Search for the cell housing the specified text and yield its (x, y) center coordinate. 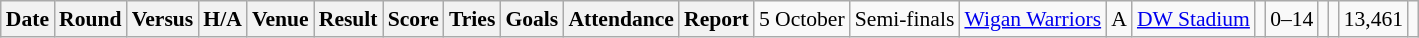
5 October (802, 19)
Tries (472, 19)
Venue (280, 19)
Report (716, 19)
Goals (532, 19)
Round (90, 19)
Attendance (621, 19)
13,461 (1374, 19)
Versus (163, 19)
Date (28, 19)
H/A (222, 19)
0–14 (1292, 19)
Result (348, 19)
A (1119, 19)
Semi-finals (905, 19)
Score (414, 19)
Wigan Warriors (1032, 19)
DW Stadium (1194, 19)
